Find where the given text appears and provide that cell's center as (x, y) coordinate. 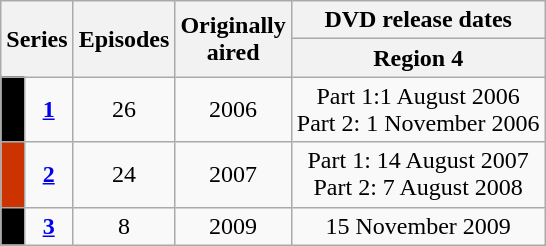
Originallyaired (233, 39)
2 (48, 174)
Episodes (124, 39)
Region 4 (418, 58)
2009 (233, 226)
Part 1: 14 August 2007Part 2: 7 August 2008 (418, 174)
15 November 2009 (418, 226)
2007 (233, 174)
3 (48, 226)
2006 (233, 110)
Part 1:1 August 2006 Part 2: 1 November 2006 (418, 110)
Series (37, 39)
1 (48, 110)
24 (124, 174)
DVD release dates (418, 20)
8 (124, 226)
26 (124, 110)
